Pinpoint the cell where the given text exists, returning its [X, Y] midpoint coordinate. 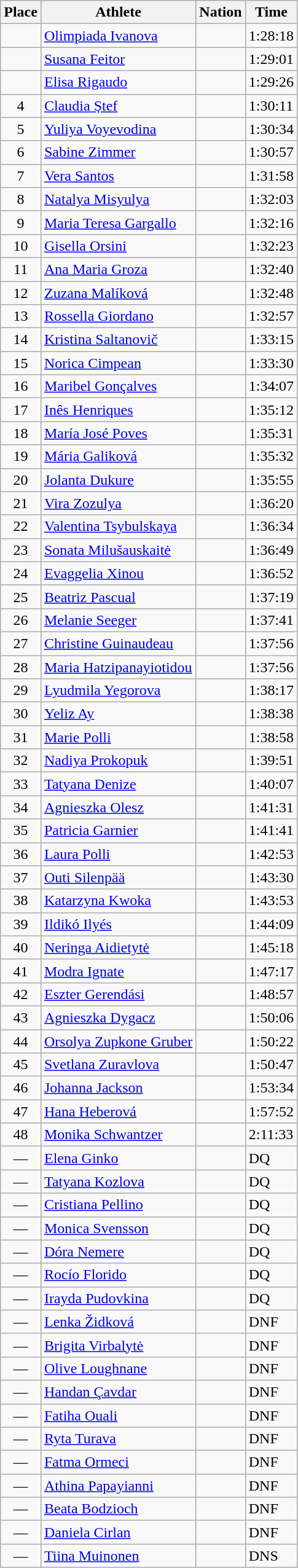
1:37:19 [271, 597]
1:30:34 [271, 129]
Christine Guinaudeau [118, 643]
Gisella Orsini [118, 246]
16 [21, 386]
1:32:48 [271, 293]
Tiina Muinonen [118, 1556]
Athlete [118, 12]
Evaggelia Xinou [118, 573]
Claudia Ștef [118, 106]
12 [21, 293]
Valentina Tsybulskaya [118, 527]
1:31:58 [271, 176]
1:38:38 [271, 714]
18 [21, 433]
1:45:18 [271, 947]
1:53:34 [271, 1088]
1:47:17 [271, 971]
1:29:26 [271, 82]
1:32:16 [271, 222]
1:48:57 [271, 994]
Eszter Gerendási [118, 994]
Neringa Aidietytė [118, 947]
Jolanta Dukure [118, 480]
1:36:52 [271, 573]
1:34:07 [271, 386]
Handan Çavdar [118, 1392]
Rocío Florido [118, 1275]
Norica Cimpean [118, 363]
28 [21, 667]
Hana Heberová [118, 1111]
DNS [271, 1556]
20 [21, 480]
9 [21, 222]
13 [21, 316]
40 [21, 947]
25 [21, 597]
1:35:12 [271, 410]
Natalya Misyulya [118, 199]
Modra Ignate [118, 971]
1:38:58 [271, 737]
Yuliya Voyevodina [118, 129]
Place [21, 12]
Svetlana Zuravlova [118, 1065]
42 [21, 994]
1:35:55 [271, 480]
1:57:52 [271, 1111]
Zuzana Malíková [118, 293]
41 [21, 971]
1:36:49 [271, 550]
Mária Galiková [118, 457]
27 [21, 643]
1:50:22 [271, 1041]
17 [21, 410]
Marie Polli [118, 737]
46 [21, 1088]
1:32:03 [271, 199]
32 [21, 761]
4 [21, 106]
Maria Teresa Gargallo [118, 222]
1:42:53 [271, 854]
Sabine Zimmer [118, 152]
1:32:40 [271, 269]
22 [21, 527]
Cristiana Pellino [118, 1205]
21 [21, 503]
47 [21, 1111]
10 [21, 246]
Beata Bodzioch [118, 1509]
1:28:18 [271, 36]
Nation [221, 12]
15 [21, 363]
31 [21, 737]
26 [21, 620]
Tatyana Kozlova [118, 1182]
1:50:06 [271, 1017]
Kristina Saltanovič [118, 340]
Sonata Milušauskaitė [118, 550]
43 [21, 1017]
Katarzyna Kwoka [118, 901]
Maribel Gonçalves [118, 386]
1:41:41 [271, 831]
Daniela Cirlan [118, 1532]
1:50:47 [271, 1065]
24 [21, 573]
Athina Papayianni [118, 1486]
Dóra Nemere [118, 1252]
Fatiha Ouali [118, 1415]
48 [21, 1135]
1:29:01 [271, 59]
Johanna Jackson [118, 1088]
Time [271, 12]
1:38:17 [271, 691]
5 [21, 129]
Ana Maria Groza [118, 269]
1:30:57 [271, 152]
Outi Silenpää [118, 877]
36 [21, 854]
1:41:31 [271, 807]
1:43:30 [271, 877]
1:43:53 [271, 901]
1:40:07 [271, 784]
Ryta Turava [118, 1439]
Nadiya Prokopuk [118, 761]
Vira Zozulya [118, 503]
1:37:41 [271, 620]
1:36:20 [271, 503]
8 [21, 199]
María José Poves [118, 433]
1:33:30 [271, 363]
35 [21, 831]
Ildikó Ilyés [118, 924]
23 [21, 550]
2:11:33 [271, 1135]
1:32:57 [271, 316]
11 [21, 269]
34 [21, 807]
29 [21, 691]
Monica Svensson [118, 1228]
39 [21, 924]
Fatma Ormeci [118, 1462]
1:39:51 [271, 761]
Susana Feitor [118, 59]
Maria Hatzipanayiotidou [118, 667]
1:44:09 [271, 924]
1:33:15 [271, 340]
Melanie Seeger [118, 620]
30 [21, 714]
33 [21, 784]
Lenka Židková [118, 1322]
1:35:31 [271, 433]
38 [21, 901]
Yeliz Ay [118, 714]
1:32:23 [271, 246]
Vera Santos [118, 176]
Inês Henriques [118, 410]
Orsolya Zupkone Gruber [118, 1041]
Laura Polli [118, 854]
Tatyana Denize [118, 784]
1:30:11 [271, 106]
Patricia Garnier [118, 831]
44 [21, 1041]
7 [21, 176]
Olive Loughnane [118, 1368]
Irayda Pudovkina [118, 1298]
6 [21, 152]
Elisa Rigaudo [118, 82]
1:36:34 [271, 527]
19 [21, 457]
Rossella Giordano [118, 316]
14 [21, 340]
37 [21, 877]
Agnieszka Olesz [118, 807]
Olimpiada Ivanova [118, 36]
Monika Schwantzer [118, 1135]
Elena Ginko [118, 1158]
1:35:32 [271, 457]
Agnieszka Dygacz [118, 1017]
Beatriz Pascual [118, 597]
Brigita Virbalytė [118, 1345]
Lyudmila Yegorova [118, 691]
45 [21, 1065]
